Determine the [x, y] coordinate at the center of the cell enclosing the given text.  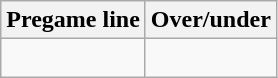
Pregame line [74, 20]
Over/under [210, 20]
